Pinpoint the cell where the given text exists, returning its (X, Y) midpoint coordinate. 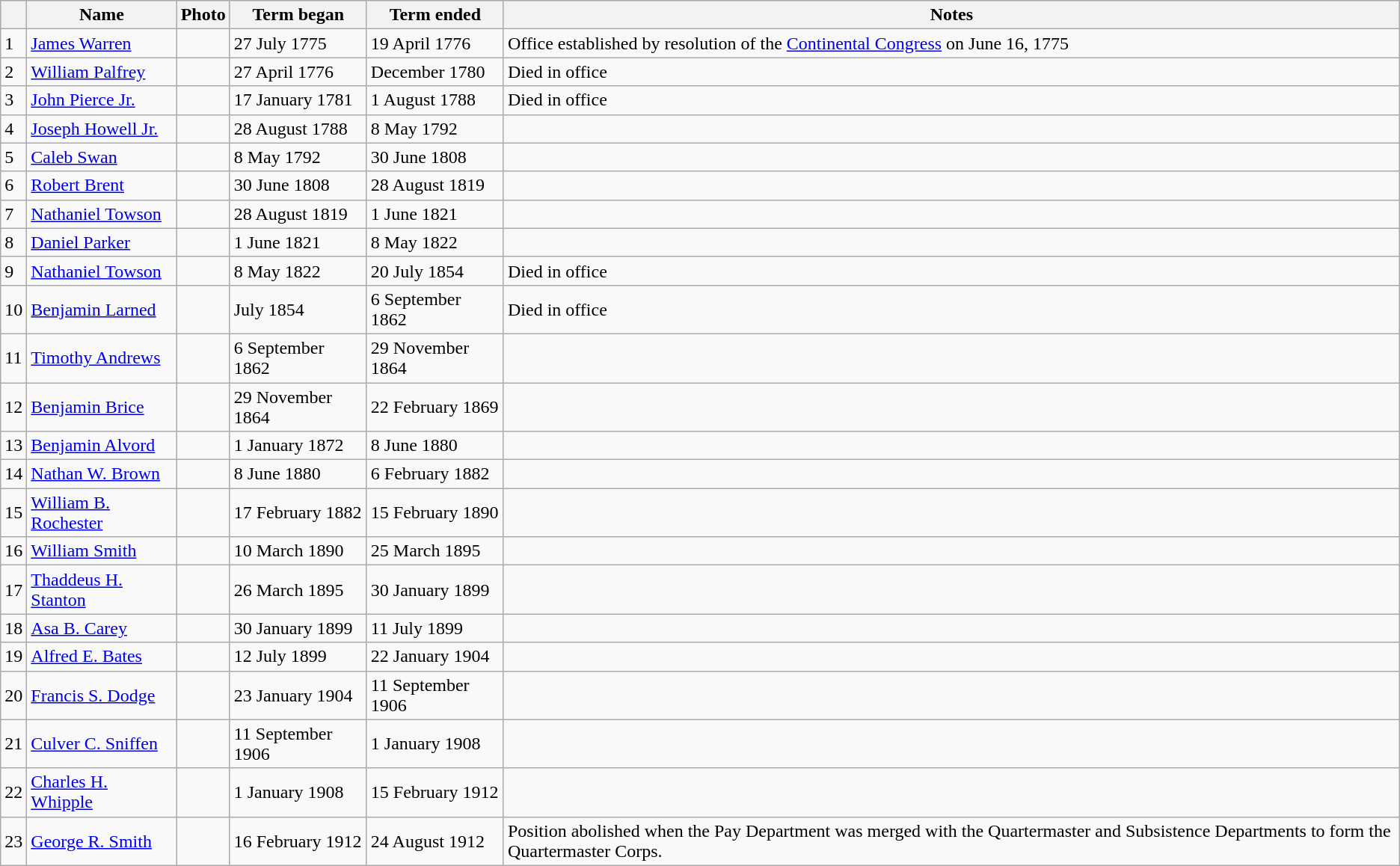
Term began (298, 15)
2 (13, 72)
12 July 1899 (298, 657)
William Smith (102, 551)
19 (13, 657)
December 1780 (435, 72)
17 February 1882 (298, 513)
Name (102, 15)
15 (13, 513)
1 January 1872 (298, 446)
22 (13, 793)
17 (13, 589)
6 (13, 185)
8 (13, 242)
Nathan W. Brown (102, 474)
4 (13, 129)
Robert Brent (102, 185)
Caleb Swan (102, 157)
28 August 1788 (298, 129)
27 April 1776 (298, 72)
John Pierce Jr. (102, 100)
Alfred E. Bates (102, 657)
Position abolished when the Pay Department was merged with the Quartermaster and Subsistence Departments to form the Quartermaster Corps. (951, 841)
12 (13, 407)
William B. Rochester (102, 513)
10 (13, 310)
22 February 1869 (435, 407)
Photo (203, 15)
Timothy Andrews (102, 357)
William Palfrey (102, 72)
19 April 1776 (435, 43)
22 January 1904 (435, 657)
21 (13, 743)
Benjamin Brice (102, 407)
Term ended (435, 15)
Joseph Howell Jr. (102, 129)
20 (13, 695)
16 (13, 551)
11 July 1899 (435, 628)
23 (13, 841)
5 (13, 157)
25 March 1895 (435, 551)
23 January 1904 (298, 695)
16 February 1912 (298, 841)
Charles H. Whipple (102, 793)
Thaddeus H. Stanton (102, 589)
Benjamin Alvord (102, 446)
Office established by resolution of the Continental Congress on June 16, 1775 (951, 43)
10 March 1890 (298, 551)
11 (13, 357)
14 (13, 474)
Asa B. Carey (102, 628)
July 1854 (298, 310)
1 (13, 43)
James Warren (102, 43)
15 February 1912 (435, 793)
George R. Smith (102, 841)
9 (13, 271)
17 January 1781 (298, 100)
3 (13, 100)
27 July 1775 (298, 43)
Culver C. Sniffen (102, 743)
26 March 1895 (298, 589)
Benjamin Larned (102, 310)
6 February 1882 (435, 474)
Daniel Parker (102, 242)
Francis S. Dodge (102, 695)
7 (13, 214)
1 August 1788 (435, 100)
15 February 1890 (435, 513)
24 August 1912 (435, 841)
Notes (951, 15)
13 (13, 446)
18 (13, 628)
20 July 1854 (435, 271)
